Detect which cell encompasses the target text, then output its [x, y] center coordinate. 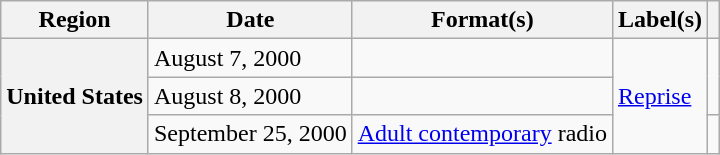
Reprise [660, 96]
United States [75, 96]
Date [250, 20]
Region [75, 20]
Label(s) [660, 20]
Adult contemporary radio [482, 134]
August 8, 2000 [250, 96]
September 25, 2000 [250, 134]
August 7, 2000 [250, 58]
Format(s) [482, 20]
